Output the (x, y) coordinate of the center of the cell containing the given text.  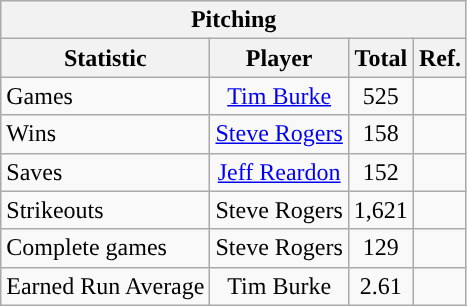
129 (380, 248)
525 (380, 96)
Saves (106, 172)
Strikeouts (106, 210)
2.61 (380, 286)
Ref. (440, 58)
Complete games (106, 248)
Earned Run Average (106, 286)
1,621 (380, 210)
Wins (106, 134)
Total (380, 58)
152 (380, 172)
Pitching (234, 20)
158 (380, 134)
Statistic (106, 58)
Player (279, 58)
Jeff Reardon (279, 172)
Games (106, 96)
